Capture the cell that displays the provided text and extract its (X, Y) central coordinate. 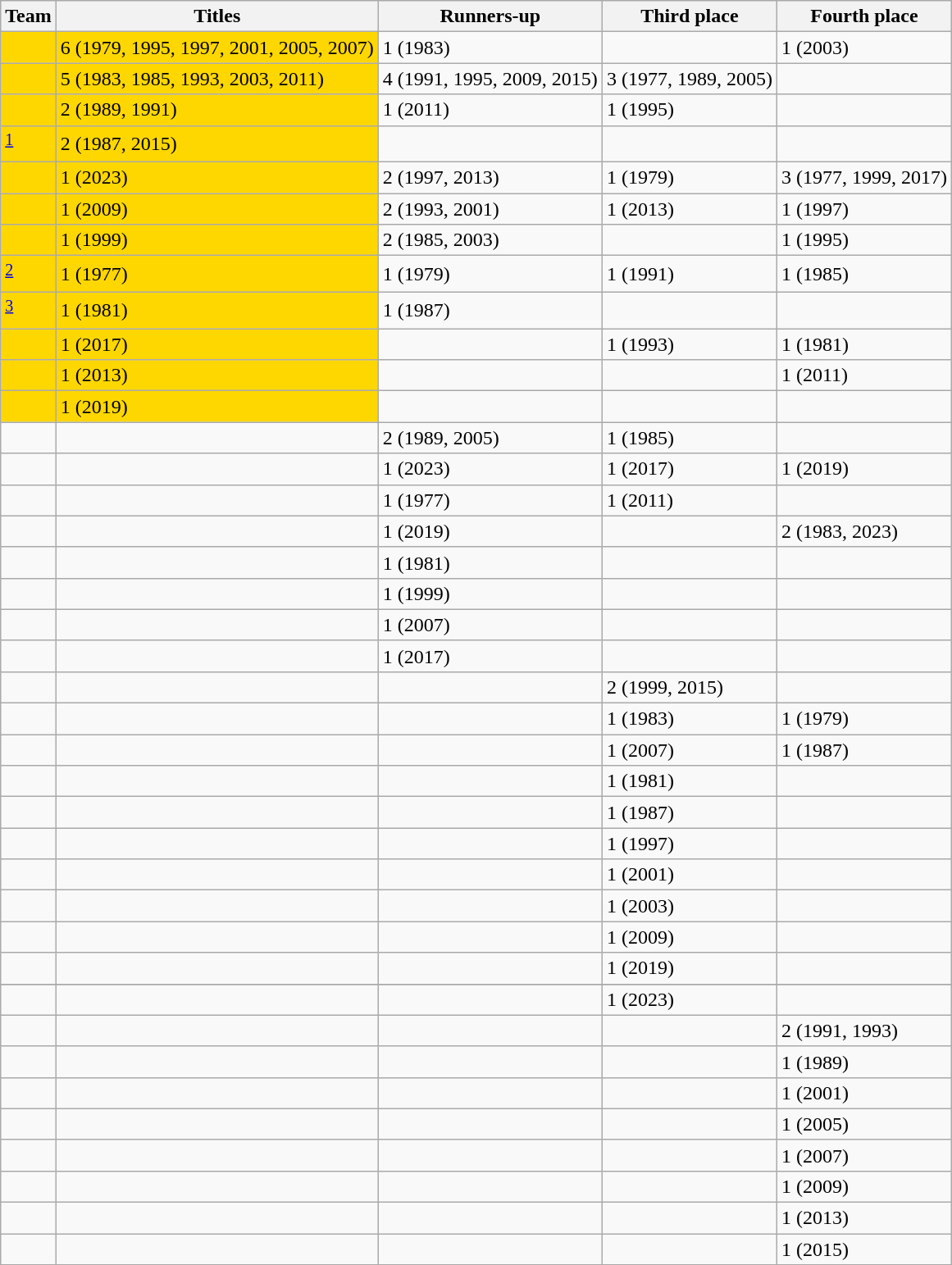
3 (29, 310)
2 (1997, 2013) (490, 178)
2 (1987, 2015) (216, 144)
Titles (216, 16)
Runners-up (490, 16)
3 (1977, 1999, 2017) (864, 178)
2 (1989, 1991) (216, 110)
4 (1991, 1995, 2009, 2015) (490, 79)
1 (1989) (864, 1062)
2 (1999, 2015) (689, 688)
2 (29, 274)
1 (1991) (689, 274)
1 (2005) (864, 1124)
3 (1977, 1989, 2005) (689, 79)
6 (1979, 1995, 1997, 2001, 2005, 2007) (216, 48)
1 (1993) (689, 344)
2 (1983, 2023) (864, 531)
2 (1993, 2001) (490, 209)
Fourth place (864, 16)
Team (29, 16)
1 (29, 144)
1 (2015) (864, 1249)
Third place (689, 16)
2 (1991, 1993) (864, 1031)
2 (1985, 2003) (490, 240)
5 (1983, 1985, 1993, 2003, 2011) (216, 79)
2 (1989, 2005) (490, 438)
